Scan for the cell matching the given text and deliver its (x, y) coordinate at center. 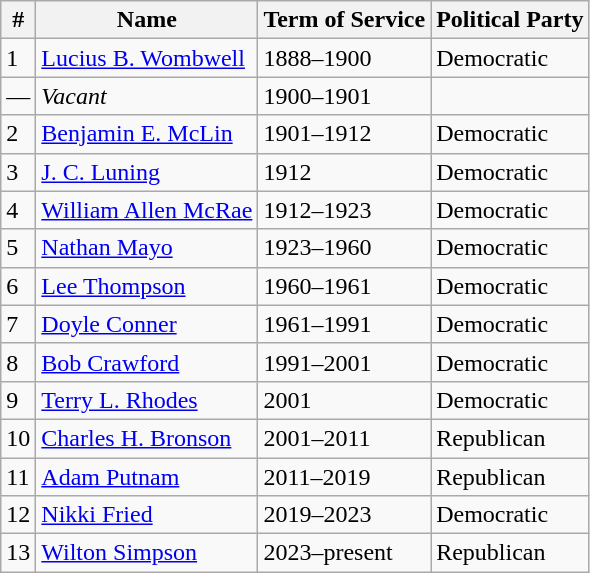
1901–1912 (344, 134)
2 (18, 134)
Nathan Mayo (147, 248)
Political Party (510, 20)
Terry L. Rhodes (147, 400)
7 (18, 324)
Adam Putnam (147, 477)
2001–2011 (344, 438)
Vacant (147, 96)
Name (147, 20)
5 (18, 248)
Nikki Fried (147, 515)
11 (18, 477)
10 (18, 438)
1912–1923 (344, 210)
# (18, 20)
Term of Service (344, 20)
Wilton Simpson (147, 553)
1961–1991 (344, 324)
3 (18, 172)
1923–1960 (344, 248)
4 (18, 210)
2019–2023 (344, 515)
1900–1901 (344, 96)
1 (18, 58)
Benjamin E. McLin (147, 134)
Doyle Conner (147, 324)
William Allen McRae (147, 210)
1912 (344, 172)
1960–1961 (344, 286)
— (18, 96)
1991–2001 (344, 362)
1888–1900 (344, 58)
Lucius B. Wombwell (147, 58)
8 (18, 362)
2023–present (344, 553)
Lee Thompson (147, 286)
6 (18, 286)
2011–2019 (344, 477)
13 (18, 553)
J. C. Luning (147, 172)
2001 (344, 400)
12 (18, 515)
Bob Crawford (147, 362)
9 (18, 400)
Charles H. Bronson (147, 438)
